Provide the (x, y) coordinate of the cell's center where the given text is located.  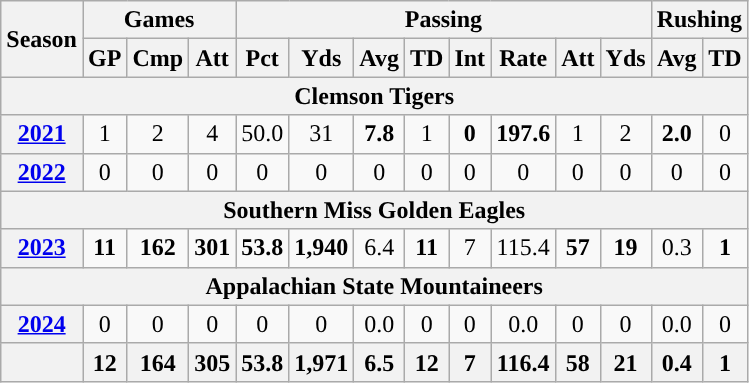
0.3 (676, 248)
6.4 (380, 248)
2023 (42, 248)
2.0 (676, 134)
Cmp (158, 58)
197.6 (524, 134)
Southern Miss Golden Eagles (374, 210)
21 (626, 362)
164 (158, 362)
31 (322, 134)
50.0 (262, 134)
6.5 (380, 362)
Clemson Tigers (374, 96)
Int (470, 58)
2024 (42, 324)
19 (626, 248)
1,940 (322, 248)
1,971 (322, 362)
301 (212, 248)
7.8 (380, 134)
Rate (524, 58)
GP (104, 58)
2021 (42, 134)
Season (42, 39)
0.4 (676, 362)
Games (158, 20)
115.4 (524, 248)
Rushing (699, 20)
162 (158, 248)
116.4 (524, 362)
4 (212, 134)
2022 (42, 172)
Passing (444, 20)
Appalachian State Mountaineers (374, 286)
57 (578, 248)
305 (212, 362)
Pct (262, 58)
58 (578, 362)
